Pinpoint the cell where the given text exists, returning its [x, y] midpoint coordinate. 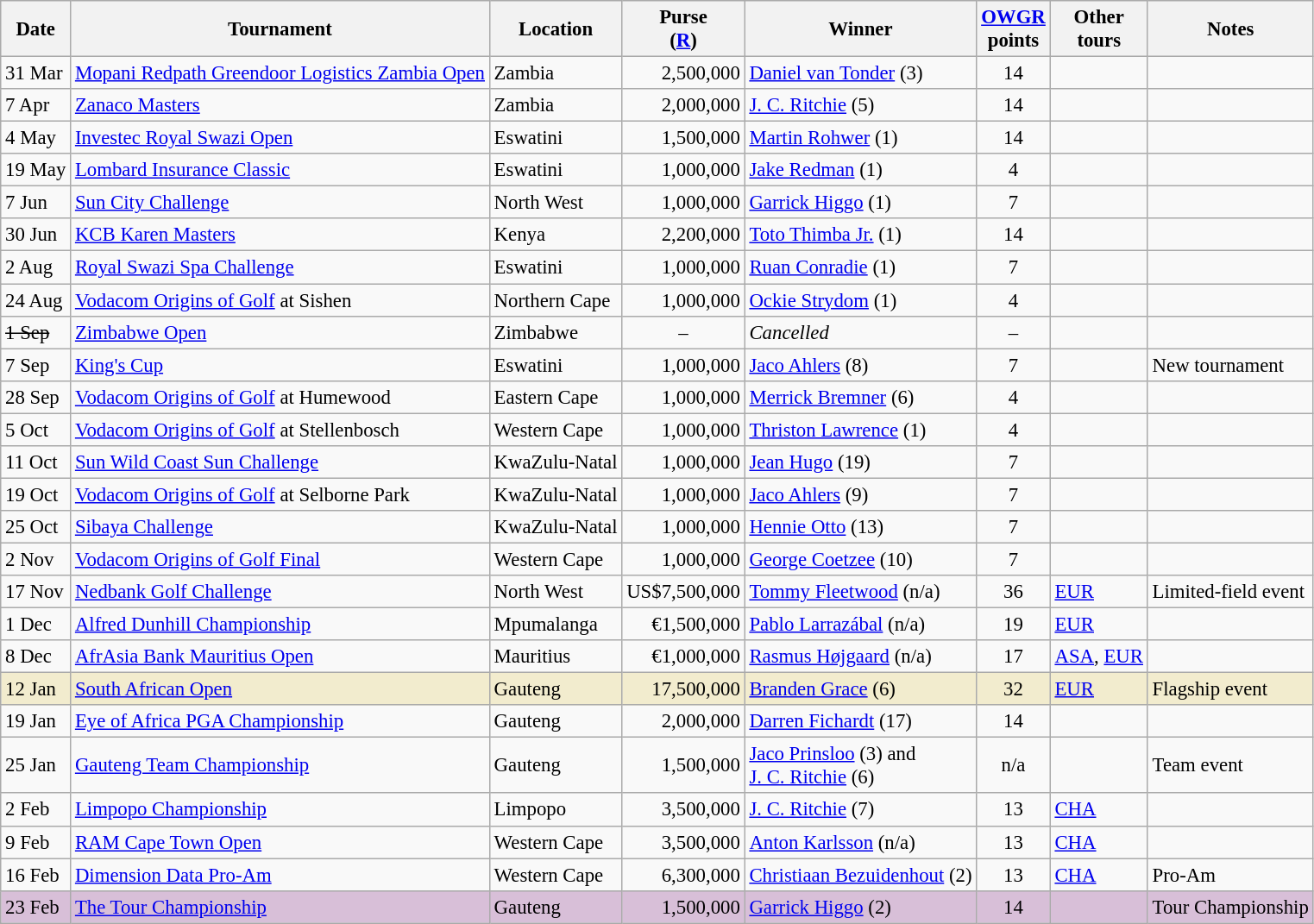
7 Apr [36, 105]
Sun Wild Coast Sun Challenge [280, 462]
19 May [36, 170]
Kenya [556, 236]
Lombard Insurance Classic [280, 170]
Zanaco Masters [280, 105]
Branden Grace (6) [861, 689]
Darren Fichardt (17) [861, 721]
RAM Cape Town Open [280, 842]
Location [556, 29]
31 Mar [36, 73]
24 Aug [36, 300]
1 Sep [36, 332]
€1,500,000 [683, 625]
Sun City Challenge [280, 203]
Eye of Africa PGA Championship [280, 721]
Tommy Fleetwood (n/a) [861, 592]
28 Sep [36, 397]
8 Dec [36, 657]
Mopani Redpath Greendoor Logistics Zambia Open [280, 73]
2 Nov [36, 559]
Date [36, 29]
Vodacom Origins of Golf at Selborne Park [280, 494]
16 Feb [36, 875]
Christiaan Bezuidenhout (2) [861, 875]
Jaco Ahlers (9) [861, 494]
12 Jan [36, 689]
Sibaya Challenge [280, 527]
Vodacom Origins of Golf at Stellenbosch [280, 430]
KCB Karen Masters [280, 236]
Northern Cape [556, 300]
17 [1013, 657]
Dimension Data Pro-Am [280, 875]
5 Oct [36, 430]
Merrick Bremner (6) [861, 397]
7 Sep [36, 365]
Eastern Cape [556, 397]
Tournament [280, 29]
1 Dec [36, 625]
The Tour Championship [280, 907]
Hennie Otto (13) [861, 527]
Team event [1230, 766]
Vodacom Origins of Golf Final [280, 559]
19 [1013, 625]
Investec Royal Swazi Open [280, 138]
Toto Thimba Jr. (1) [861, 236]
South African Open [280, 689]
17,500,000 [683, 689]
19 Jan [36, 721]
36 [1013, 592]
11 Oct [36, 462]
2,200,000 [683, 236]
Zimbabwe Open [280, 332]
17 Nov [36, 592]
Nedbank Golf Challenge [280, 592]
Jaco Ahlers (8) [861, 365]
Pablo Larrazábal (n/a) [861, 625]
King's Cup [280, 365]
Zimbabwe [556, 332]
Gauteng Team Championship [280, 766]
OWGRpoints [1013, 29]
2 Feb [36, 810]
Garrick Higgo (1) [861, 203]
Mpumalanga [556, 625]
6,300,000 [683, 875]
Tour Championship [1230, 907]
New tournament [1230, 365]
Martin Rohwer (1) [861, 138]
€1,000,000 [683, 657]
Jake Redman (1) [861, 170]
2 Aug [36, 267]
25 Jan [36, 766]
7 Jun [36, 203]
Thriston Lawrence (1) [861, 430]
Royal Swazi Spa Challenge [280, 267]
2,500,000 [683, 73]
Mauritius [556, 657]
Rasmus Højgaard (n/a) [861, 657]
ASA, EUR [1099, 657]
Alfred Dunhill Championship [280, 625]
4 May [36, 138]
J. C. Ritchie (5) [861, 105]
US$7,500,000 [683, 592]
Daniel van Tonder (3) [861, 73]
Limpopo [556, 810]
Purse(R) [683, 29]
Garrick Higgo (2) [861, 907]
30 Jun [36, 236]
Limited-field event [1230, 592]
Cancelled [861, 332]
Anton Karlsson (n/a) [861, 842]
Ockie Strydom (1) [861, 300]
32 [1013, 689]
Flagship event [1230, 689]
9 Feb [36, 842]
19 Oct [36, 494]
Jean Hugo (19) [861, 462]
AfrAsia Bank Mauritius Open [280, 657]
Limpopo Championship [280, 810]
Vodacom Origins of Golf at Humewood [280, 397]
Notes [1230, 29]
Vodacom Origins of Golf at Sishen [280, 300]
Ruan Conradie (1) [861, 267]
Winner [861, 29]
Jaco Prinsloo (3) and J. C. Ritchie (6) [861, 766]
23 Feb [36, 907]
Othertours [1099, 29]
25 Oct [36, 527]
Pro-Am [1230, 875]
George Coetzee (10) [861, 559]
J. C. Ritchie (7) [861, 810]
n/a [1013, 766]
